Capture the cell that displays the provided text and extract its (x, y) central coordinate. 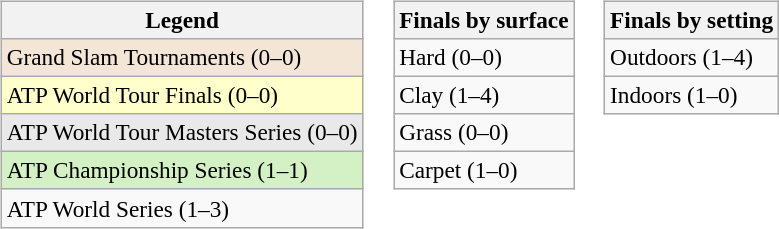
Clay (1–4) (484, 95)
ATP World Tour Masters Series (0–0) (182, 133)
Legend (182, 20)
Grass (0–0) (484, 133)
Hard (0–0) (484, 57)
Finals by setting (692, 20)
ATP World Tour Finals (0–0) (182, 95)
Indoors (1–0) (692, 95)
ATP World Series (1–3) (182, 208)
ATP Championship Series (1–1) (182, 171)
Outdoors (1–4) (692, 57)
Carpet (1–0) (484, 171)
Grand Slam Tournaments (0–0) (182, 57)
Finals by surface (484, 20)
